Pinpoint the cell where the given text exists, returning its [x, y] midpoint coordinate. 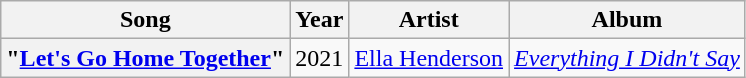
Song [146, 20]
Everything I Didn't Say [628, 58]
2021 [320, 58]
Album [628, 20]
"Let's Go Home Together" [146, 58]
Artist [429, 20]
Year [320, 20]
Ella Henderson [429, 58]
